Scan for the cell matching the given text and deliver its (X, Y) coordinate at center. 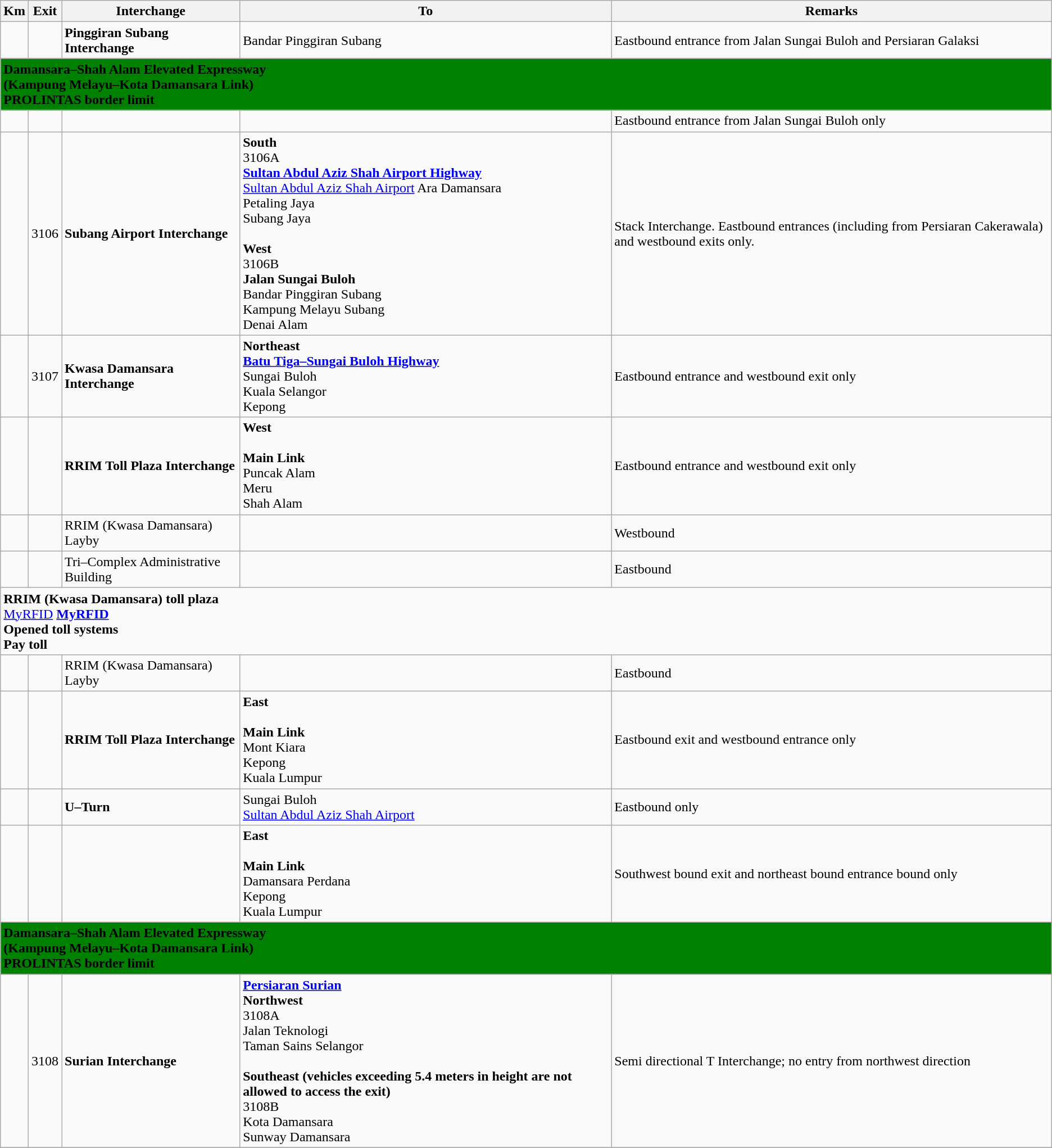
Km (15, 11)
Eastbound entrance from Jalan Sungai Buloh and Persiaran Galaksi (832, 40)
Stack Interchange. Eastbound entrances (including from Persiaran Cakerawala) and westbound exits only. (832, 233)
3106 (45, 233)
Northeast Batu Tiga–Sungai Buloh HighwaySungai BulohKuala SelangorKepong (426, 376)
Interchange (151, 11)
EastMain LinkMont KiaraKepongKuala Lumpur (426, 740)
Surian Interchange (151, 1061)
WestMain LinkPuncak AlamMeruShah Alam (426, 465)
Exit (45, 11)
Pinggiran Subang Interchange (151, 40)
Eastbound only (832, 806)
RRIM (Kwasa Damansara) toll plazaMyRFID MyRFID Opened toll systemsPay toll (526, 621)
Westbound (832, 533)
3107 (45, 376)
Remarks (832, 11)
Eastbound entrance from Jalan Sungai Buloh only (832, 121)
U–Turn (151, 806)
Bandar Pinggiran Subang (426, 40)
Kwasa Damansara Interchange (151, 376)
EastMain LinkDamansara PerdanaKepongKuala Lumpur (426, 874)
Semi directional T Interchange; no entry from northwest direction (832, 1061)
Eastbound exit and westbound entrance only (832, 740)
3108 (45, 1061)
Southwest bound exit and northeast bound entrance bound only (832, 874)
Subang Airport Interchange (151, 233)
To (426, 11)
Tri–Complex Administrative Building (151, 569)
Sungai BulohSultan Abdul Aziz Shah Airport (426, 806)
